Scan for the cell matching the given text and deliver its [x, y] coordinate at center. 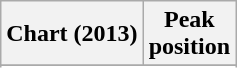
Peakposition [189, 34]
Chart (2013) [72, 34]
